Capture the cell that displays the provided text and extract its [X, Y] central coordinate. 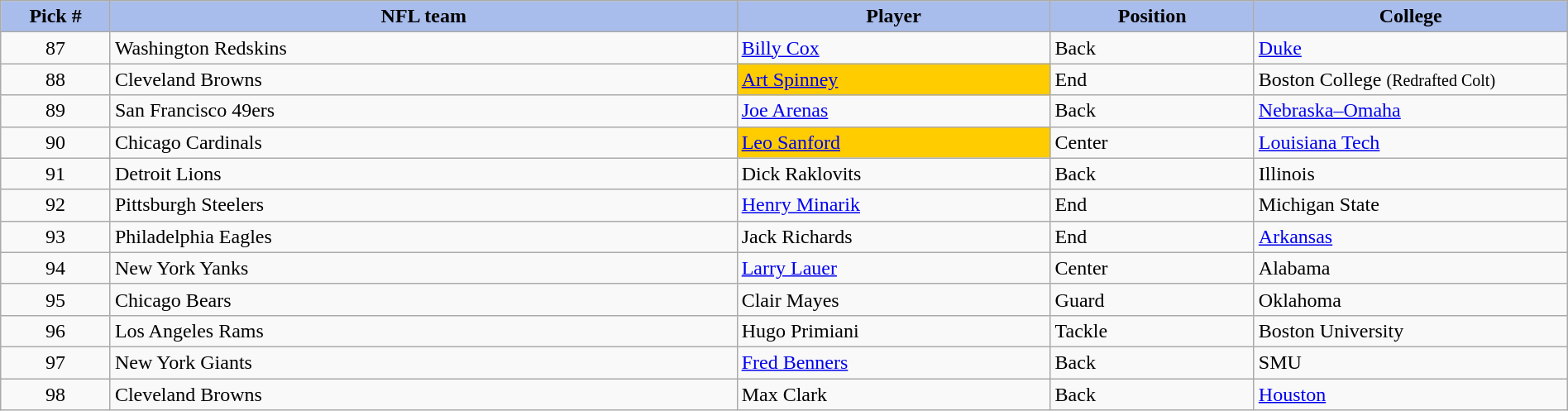
97 [56, 362]
87 [56, 48]
SMU [1411, 362]
Oklahoma [1411, 299]
Pick # [56, 17]
Washington Redskins [423, 48]
98 [56, 394]
Illinois [1411, 174]
88 [56, 79]
Boston University [1411, 331]
New York Giants [423, 362]
Dick Raklovits [893, 174]
Clair Mayes [893, 299]
90 [56, 142]
Boston College (Redrafted Colt) [1411, 79]
Chicago Cardinals [423, 142]
Alabama [1411, 268]
Billy Cox [893, 48]
New York Yanks [423, 268]
Michigan State [1411, 205]
Philadelphia Eagles [423, 237]
93 [56, 237]
95 [56, 299]
Arkansas [1411, 237]
Houston [1411, 394]
Louisiana Tech [1411, 142]
Pittsburgh Steelers [423, 205]
91 [56, 174]
Los Angeles Rams [423, 331]
Leo Sanford [893, 142]
94 [56, 268]
Art Spinney [893, 79]
Chicago Bears [423, 299]
Jack Richards [893, 237]
89 [56, 111]
Tackle [1152, 331]
Player [893, 17]
Max Clark [893, 394]
Nebraska–Omaha [1411, 111]
96 [56, 331]
Position [1152, 17]
Joe Arenas [893, 111]
Hugo Primiani [893, 331]
Detroit Lions [423, 174]
Duke [1411, 48]
College [1411, 17]
Henry Minarik [893, 205]
NFL team [423, 17]
San Francisco 49ers [423, 111]
Guard [1152, 299]
92 [56, 205]
Larry Lauer [893, 268]
Fred Benners [893, 362]
